Pinpoint the cell where the given text exists, returning its [x, y] midpoint coordinate. 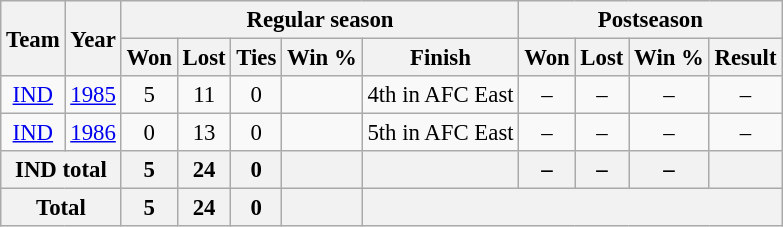
Result [746, 58]
Postseason [650, 20]
Ties [256, 58]
11 [204, 95]
Finish [440, 58]
IND total [61, 170]
Regular season [320, 20]
Year [93, 38]
1986 [93, 133]
Total [61, 208]
13 [204, 133]
5th in AFC East [440, 133]
1985 [93, 95]
4th in AFC East [440, 95]
Team [33, 38]
